Return [x, y] of the center of cell containing provided text 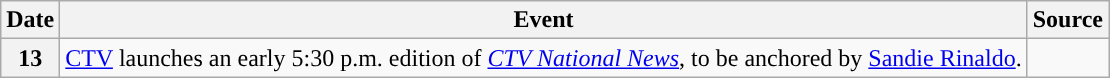
Event [544, 20]
Date [30, 20]
Source [1068, 20]
CTV launches an early 5:30 p.m. edition of CTV National News, to be anchored by Sandie Rinaldo. [544, 58]
13 [30, 58]
